Extract the [X, Y] coordinate from the center of the cell holding the provided text.  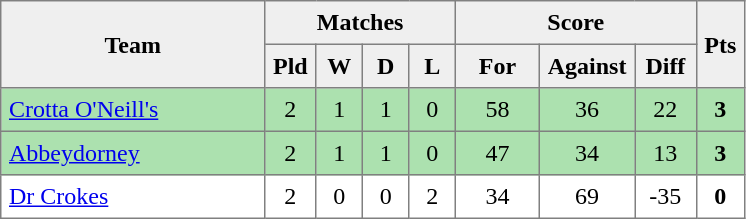
For [497, 66]
W [339, 66]
D [385, 66]
-35 [666, 197]
Score [576, 23]
13 [666, 153]
Crotta O'Neill's [133, 110]
58 [497, 110]
L [432, 66]
69 [586, 197]
Matches [360, 23]
Pld [290, 66]
Abbeydorney [133, 153]
Against [586, 66]
47 [497, 153]
22 [666, 110]
Diff [666, 66]
Pts [720, 44]
Dr Crokes [133, 197]
36 [586, 110]
Team [133, 44]
